Find where the given text appears and provide that cell's center as (X, Y) coordinate. 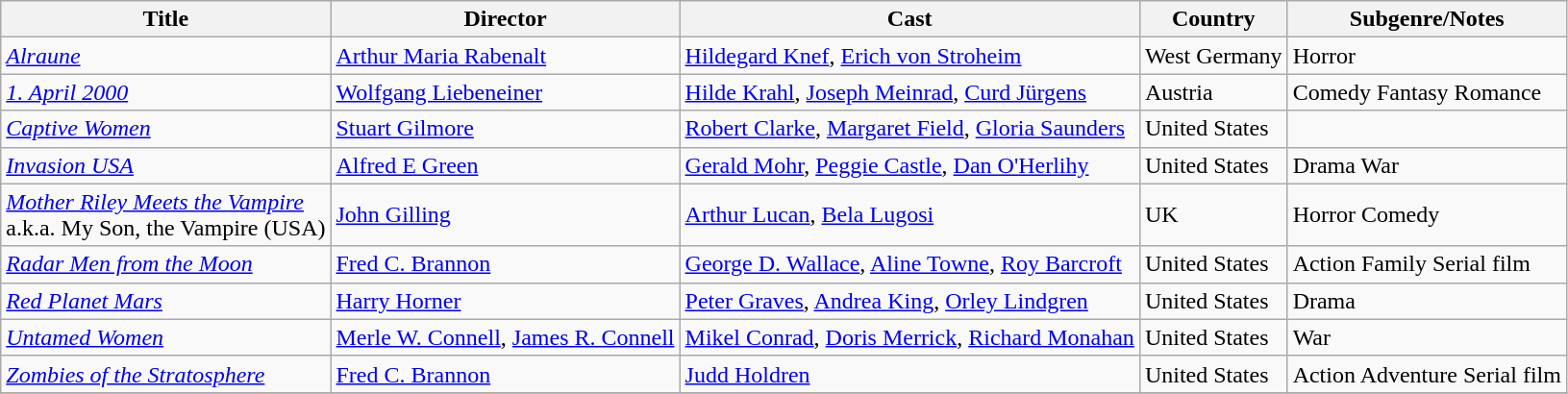
Stuart Gilmore (506, 129)
West Germany (1213, 56)
Invasion USA (165, 165)
Arthur Lucan, Bela Lugosi (909, 215)
Gerald Mohr, Peggie Castle, Dan O'Herlihy (909, 165)
Subgenre/Notes (1427, 19)
Horror (1427, 56)
Wolfgang Liebeneiner (506, 92)
Robert Clarke, Margaret Field, Gloria Saunders (909, 129)
Action Family Serial film (1427, 264)
War (1427, 337)
Untamed Women (165, 337)
Drama War (1427, 165)
Judd Holdren (909, 374)
Mother Riley Meets the Vampirea.k.a. My Son, the Vampire (USA) (165, 215)
Radar Men from the Moon (165, 264)
Austria (1213, 92)
Drama (1427, 301)
John Gilling (506, 215)
Alfred E Green (506, 165)
Cast (909, 19)
Merle W. Connell, James R. Connell (506, 337)
Director (506, 19)
Action Adventure Serial film (1427, 374)
Zombies of the Stratosphere (165, 374)
George D. Wallace, Aline Towne, Roy Barcroft (909, 264)
Horror Comedy (1427, 215)
Arthur Maria Rabenalt (506, 56)
Comedy Fantasy Romance (1427, 92)
Hilde Krahl, Joseph Meinrad, Curd Jürgens (909, 92)
Hildegard Knef, Erich von Stroheim (909, 56)
Title (165, 19)
Captive Women (165, 129)
1. April 2000 (165, 92)
UK (1213, 215)
Mikel Conrad, Doris Merrick, Richard Monahan (909, 337)
Peter Graves, Andrea King, Orley Lindgren (909, 301)
Red Planet Mars (165, 301)
Harry Horner (506, 301)
Country (1213, 19)
Alraune (165, 56)
